Detect which cell encompasses the target text, then output its (X, Y) center coordinate. 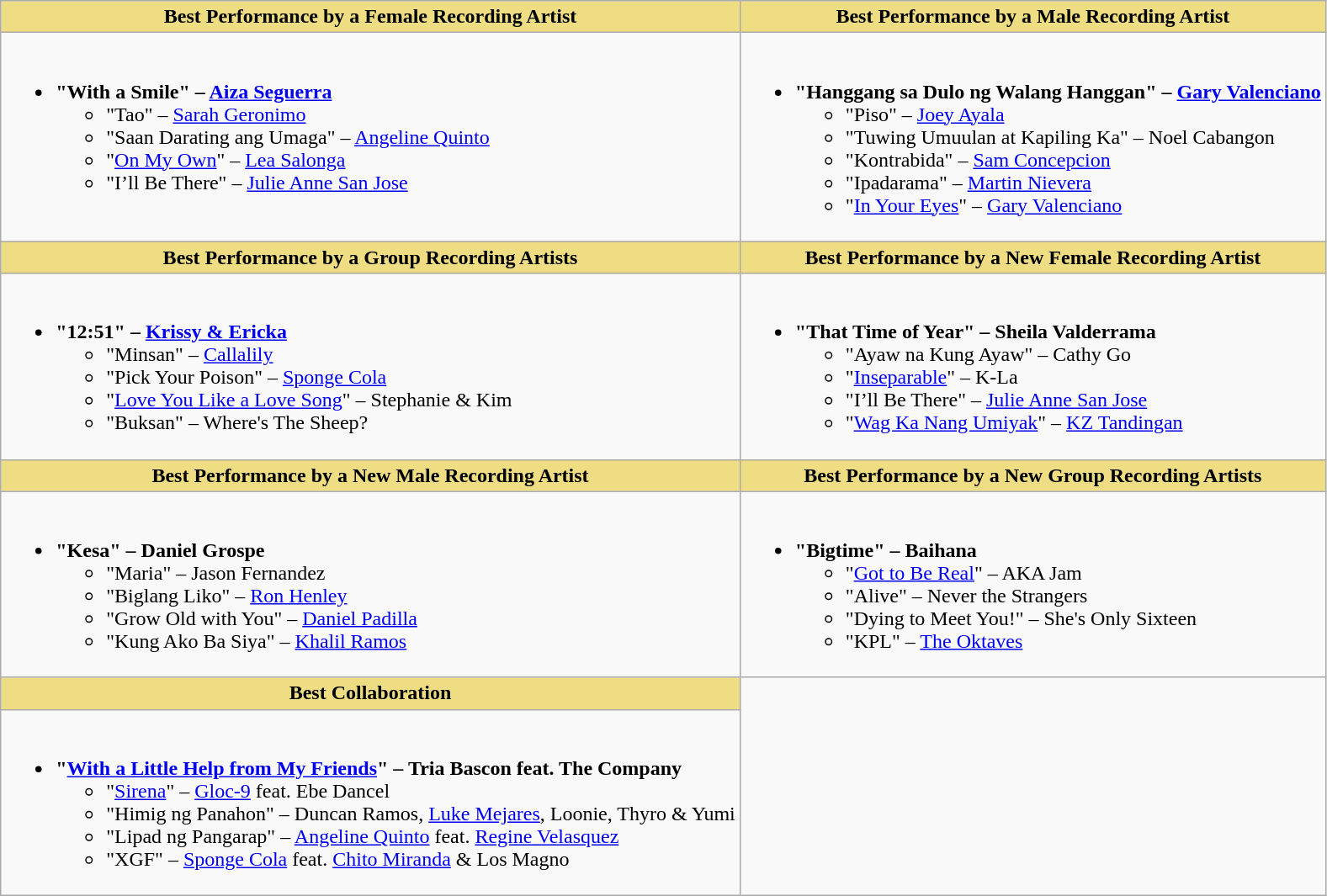
Best Performance by a Group Recording Artists (370, 257)
Best Performance by a New Male Recording Artist (370, 475)
Best Performance by a New Female Recording Artist (1032, 257)
"Bigtime" – Baihana"Got to Be Real" – AKA Jam"Alive" – Never the Strangers"Dying to Meet You!" – She's Only Sixteen"KPL" – The Oktaves (1032, 584)
Best Collaboration (370, 693)
"Kesa" – Daniel Grospe"Maria" – Jason Fernandez"Biglang Liko" – Ron Henley"Grow Old with You" – Daniel Padilla"Kung Ako Ba Siya" – Khalil Ramos (370, 584)
Best Performance by a Male Recording Artist (1032, 17)
Best Performance by a Female Recording Artist (370, 17)
Best Performance by a New Group Recording Artists (1032, 475)
